Find where the given text appears and provide that cell's center as [x, y] coordinate. 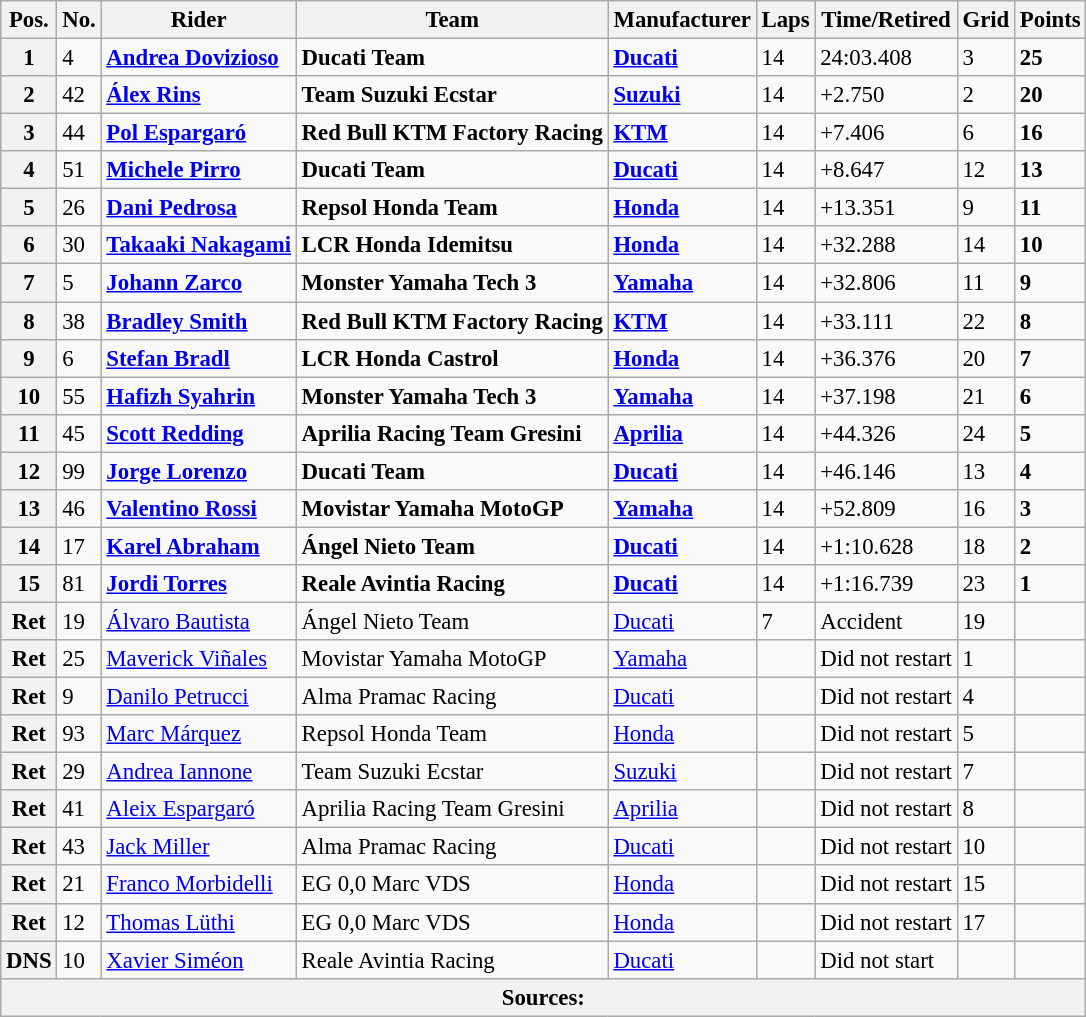
Andrea Iannone [198, 772]
Danilo Petrucci [198, 697]
+7.406 [886, 133]
Sources: [544, 997]
Michele Pirro [198, 170]
24:03.408 [886, 58]
24 [986, 433]
26 [79, 208]
Dani Pedrosa [198, 208]
Marc Márquez [198, 734]
+32.806 [886, 283]
Jordi Torres [198, 584]
Jack Miller [198, 847]
22 [986, 321]
+44.326 [886, 433]
DNS [29, 960]
23 [986, 584]
Accident [886, 621]
30 [79, 245]
Maverick Viñales [198, 659]
Thomas Lüthi [198, 922]
46 [79, 509]
Álvaro Bautista [198, 621]
Hafizh Syahrin [198, 396]
42 [79, 95]
41 [79, 809]
+1:16.739 [886, 584]
93 [79, 734]
Andrea Dovizioso [198, 58]
+8.647 [886, 170]
Scott Redding [198, 433]
81 [79, 584]
Jorge Lorenzo [198, 471]
Franco Morbidelli [198, 885]
Pos. [29, 20]
Karel Abraham [198, 546]
18 [986, 546]
+33.111 [886, 321]
51 [79, 170]
Manufacturer [682, 20]
Points [1050, 20]
Stefan Bradl [198, 358]
+2.750 [886, 95]
LCR Honda Idemitsu [452, 245]
LCR Honda Castrol [452, 358]
Xavier Siméon [198, 960]
No. [79, 20]
+37.198 [886, 396]
Johann Zarco [198, 283]
Laps [786, 20]
Valentino Rossi [198, 509]
+13.351 [886, 208]
Grid [986, 20]
38 [79, 321]
43 [79, 847]
Pol Espargaró [198, 133]
Takaaki Nakagami [198, 245]
+36.376 [886, 358]
+52.809 [886, 509]
Bradley Smith [198, 321]
29 [79, 772]
Álex Rins [198, 95]
45 [79, 433]
+46.146 [886, 471]
Aleix Espargaró [198, 809]
99 [79, 471]
55 [79, 396]
+32.288 [886, 245]
44 [79, 133]
Time/Retired [886, 20]
Rider [198, 20]
+1:10.628 [886, 546]
Did not start [886, 960]
Team [452, 20]
